Return [X, Y] of the center of cell containing provided text 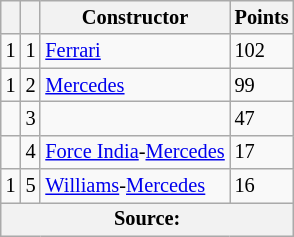
Mercedes [134, 85]
102 [262, 51]
Force India-Mercedes [134, 152]
4 [31, 152]
Ferrari [134, 51]
Source: [148, 219]
5 [31, 186]
Williams-Mercedes [134, 186]
Constructor [134, 17]
3 [31, 118]
17 [262, 152]
Points [262, 17]
47 [262, 118]
99 [262, 85]
16 [262, 186]
2 [31, 85]
